Locate the cell with the specified text and output its [X, Y] center coordinate. 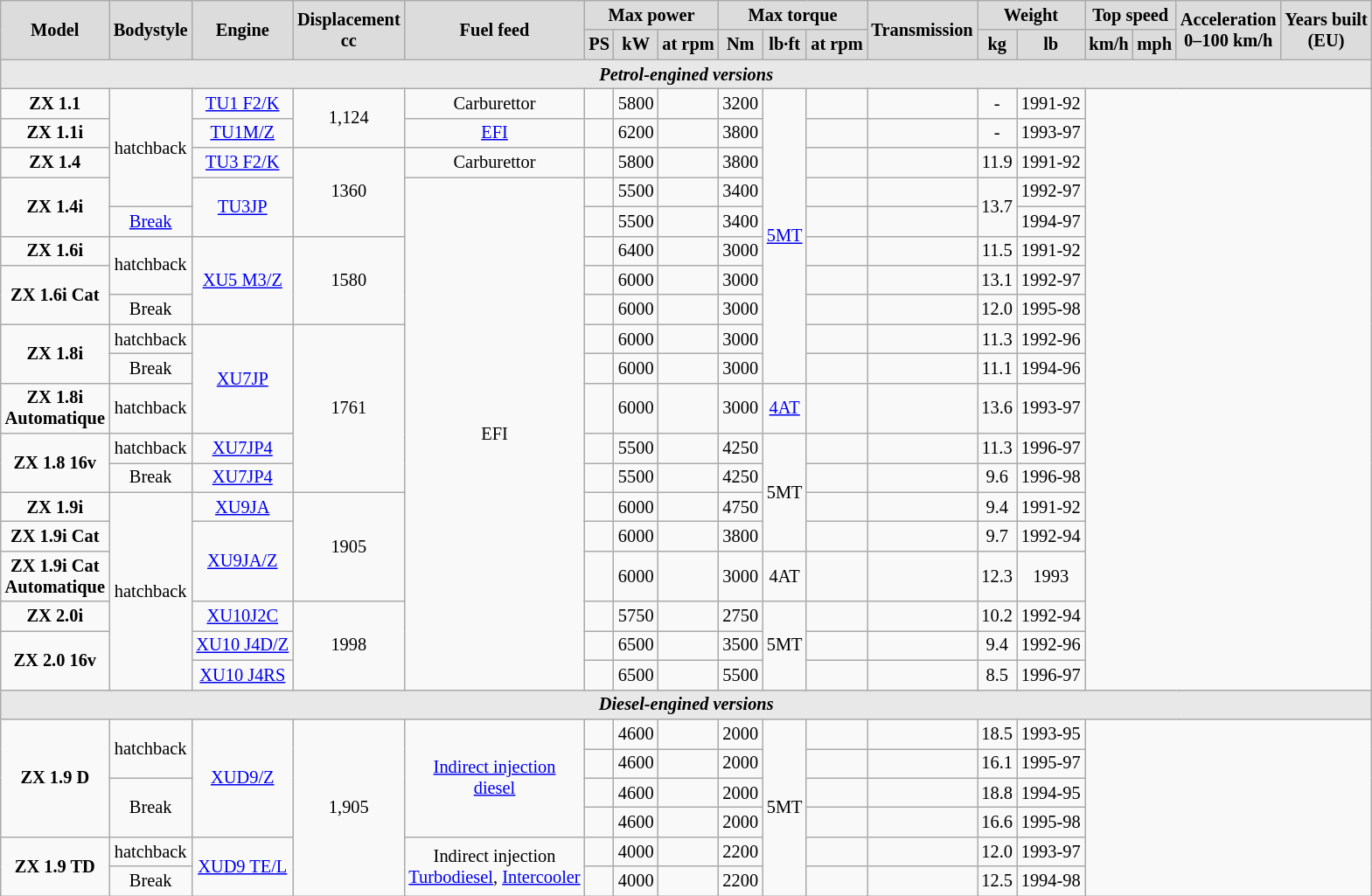
XUD9 TE/L [242, 865]
ZX 2.0 16v [55, 659]
3200 [741, 103]
16.6 [997, 822]
XU5 M3/Z [242, 280]
Indirect injectionTurbodiesel, Intercooler [495, 865]
ZX 1.8iAutomatique [55, 408]
TU1M/Z [242, 133]
13.6 [997, 408]
lb [1051, 45]
ZX 1.8i [55, 353]
mph [1154, 45]
ZX 1.9i [55, 507]
13.7 [997, 206]
Top speed [1130, 15]
11.1 [997, 368]
16.1 [997, 763]
ZX 1.4i [55, 206]
XU9JA [242, 507]
Fuel feed [495, 30]
18.5 [997, 733]
Indirect injectiondiesel [495, 778]
lb·ft [784, 45]
Years built(EU) [1326, 30]
3500 [741, 645]
ZX 1.9 TD [55, 865]
kW [636, 45]
XU10J2C [242, 616]
1905 [348, 547]
Diesel-engined versions [686, 705]
Acceleration0–100 km/h [1229, 30]
Petrol-engined versions [686, 74]
12.3 [997, 576]
Max power [652, 15]
1998 [348, 645]
Weight [1032, 15]
6200 [636, 133]
XU10 J4D/Z [242, 645]
11.9 [997, 163]
Bodystyle [150, 30]
XUD9/Z [242, 778]
TU3 F2/K [242, 163]
1994-97 [1051, 221]
ZX 1.8 16v [55, 463]
XU9JA/Z [242, 561]
Max torque [793, 15]
ZX 1.4 [55, 163]
ZX 1.6i Cat [55, 294]
XU7JP [242, 379]
Model [55, 30]
4750 [741, 507]
5750 [636, 616]
1360 [348, 192]
13.1 [997, 280]
1993 [1051, 576]
9.7 [997, 536]
Engine [242, 30]
1993-95 [1051, 733]
kg [997, 45]
TU1 F2/K [242, 103]
18.8 [997, 793]
11.5 [997, 251]
1996-98 [1051, 477]
ZX 1.9 D [55, 778]
ZX 1.6i [55, 251]
8.5 [997, 675]
ZX 1.1i [55, 133]
1995-97 [1051, 763]
1,905 [348, 807]
12.5 [997, 881]
ZX 2.0i [55, 616]
1580 [348, 280]
km/h [1109, 45]
2750 [741, 616]
1761 [348, 408]
ZX 1.9i Cat [55, 536]
6400 [636, 251]
10.2 [997, 616]
1994-96 [1051, 368]
Transmission [923, 30]
1,124 [348, 117]
Nm [741, 45]
1994-98 [1051, 881]
ZX 1.9i CatAutomatique [55, 576]
TU3JP [242, 206]
1994-95 [1051, 793]
Displacementcc [348, 30]
9.6 [997, 477]
XU10 J4RS [242, 675]
PS [600, 45]
ZX 1.1 [55, 103]
